Determine the (X, Y) coordinate at the center of the cell enclosing the given text.  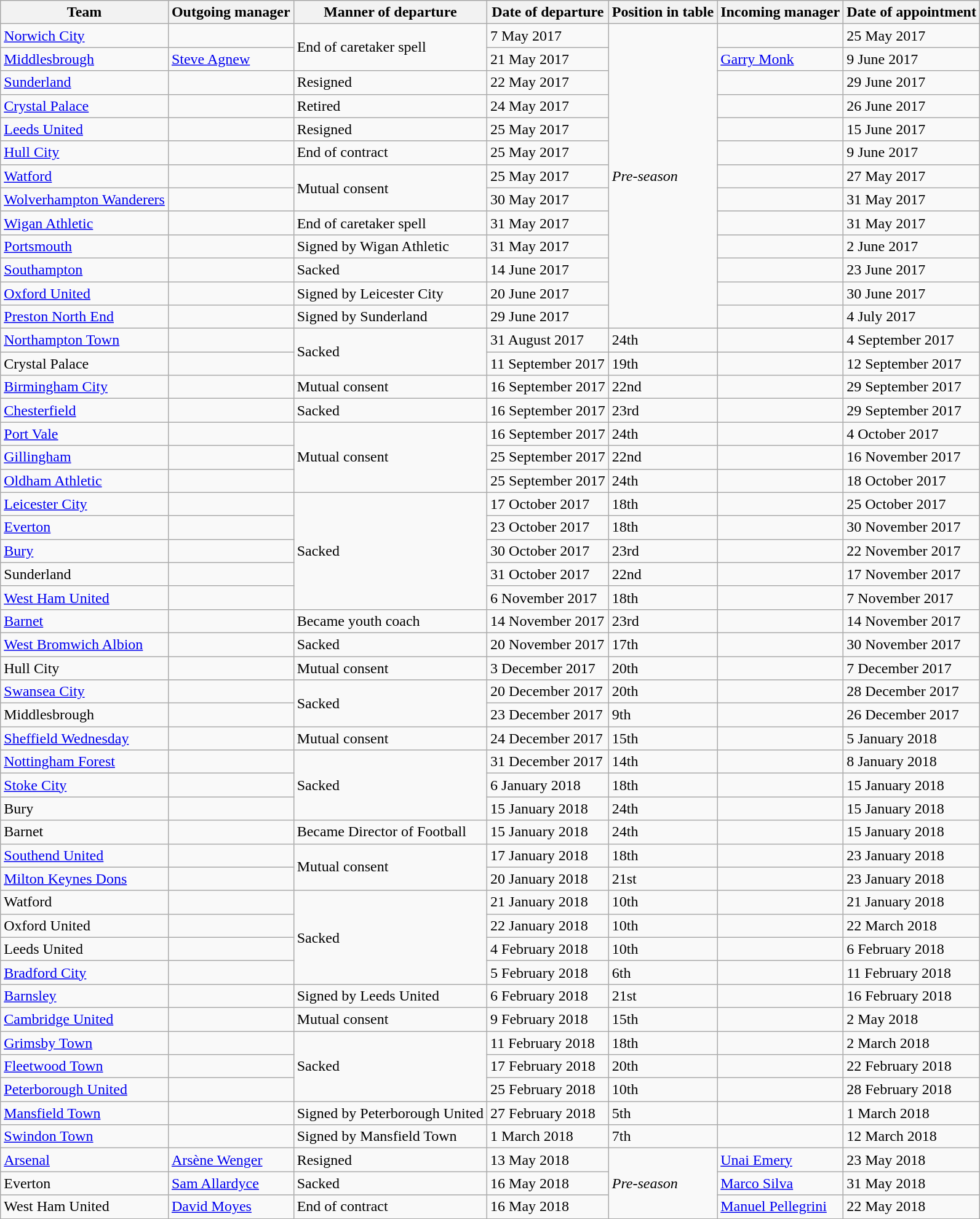
Steve Agnew (231, 59)
Date of departure (548, 12)
Grimsby Town (85, 1043)
17th (663, 644)
30 October 2017 (548, 551)
14th (663, 762)
Chesterfield (85, 410)
20 November 2017 (548, 644)
23 June 2017 (912, 270)
Birmingham City (85, 387)
28 February 2018 (912, 1090)
Swindon Town (85, 1137)
6 January 2018 (548, 785)
Manuel Pellegrini (780, 1207)
23 May 2018 (912, 1160)
Date of appointment (912, 12)
12 September 2017 (912, 364)
Marco Silva (780, 1183)
Signed by Leeds United (390, 996)
26 December 2017 (912, 715)
27 February 2018 (548, 1113)
Garry Monk (780, 59)
20 June 2017 (548, 294)
4 September 2017 (912, 340)
13 May 2018 (548, 1160)
23 October 2017 (548, 527)
Position in table (663, 12)
Team (85, 12)
Cambridge United (85, 1019)
30 June 2017 (912, 294)
16 November 2017 (912, 457)
Unai Emery (780, 1160)
20 January 2018 (548, 879)
Southend United (85, 855)
7 November 2017 (912, 598)
Signed by Wigan Athletic (390, 246)
David Moyes (231, 1207)
31 August 2017 (548, 340)
17 October 2017 (548, 504)
22 May 2018 (912, 1207)
Arsène Wenger (231, 1160)
Swansea City (85, 692)
Southampton (85, 270)
23 December 2017 (548, 715)
Incoming manager (780, 12)
24 May 2017 (548, 106)
22 March 2018 (912, 925)
Nottingham Forest (85, 762)
Preston North End (85, 317)
Became youth coach (390, 621)
4 July 2017 (912, 317)
Arsenal (85, 1160)
17 January 2018 (548, 855)
24 December 2017 (548, 738)
16 February 2018 (912, 996)
31 December 2017 (548, 762)
Bradford City (85, 972)
18 October 2017 (912, 481)
7th (663, 1137)
12 March 2018 (912, 1137)
West Bromwich Albion (85, 644)
Wigan Athletic (85, 223)
28 December 2017 (912, 692)
Signed by Peterborough United (390, 1113)
Outgoing manager (231, 12)
Milton Keynes Dons (85, 879)
Signed by Sunderland (390, 317)
31 October 2017 (548, 574)
Fleetwood Town (85, 1066)
Wolverhampton Wanderers (85, 199)
22 November 2017 (912, 551)
Port Vale (85, 434)
5 February 2018 (548, 972)
9 February 2018 (548, 1019)
15 June 2017 (912, 129)
Barnsley (85, 996)
4 October 2017 (912, 434)
Sam Allardyce (231, 1183)
Became Director of Football (390, 832)
Portsmouth (85, 246)
17 November 2017 (912, 574)
Signed by Mansfield Town (390, 1137)
17 February 2018 (548, 1066)
14 June 2017 (548, 270)
22 February 2018 (912, 1066)
Stoke City (85, 785)
Gillingham (85, 457)
Manner of departure (390, 12)
11 September 2017 (548, 364)
Retired (390, 106)
4 February 2018 (548, 949)
5th (663, 1113)
Mansfield Town (85, 1113)
Peterborough United (85, 1090)
9th (663, 715)
5 January 2018 (912, 738)
8 January 2018 (912, 762)
3 December 2017 (548, 668)
6th (663, 972)
Norwich City (85, 36)
Signed by Leicester City (390, 294)
6 November 2017 (548, 598)
Oldham Athletic (85, 481)
22 January 2018 (548, 925)
25 February 2018 (548, 1090)
7 December 2017 (912, 668)
2 June 2017 (912, 246)
7 May 2017 (548, 36)
21 May 2017 (548, 59)
26 June 2017 (912, 106)
Leicester City (85, 504)
20 December 2017 (548, 692)
2 March 2018 (912, 1043)
2 May 2018 (912, 1019)
Northampton Town (85, 340)
Sheffield Wednesday (85, 738)
27 May 2017 (912, 176)
19th (663, 364)
25 October 2017 (912, 504)
31 May 2018 (912, 1183)
22 May 2017 (548, 82)
30 May 2017 (548, 199)
